Search for the cell housing the specified text and yield its [X, Y] center coordinate. 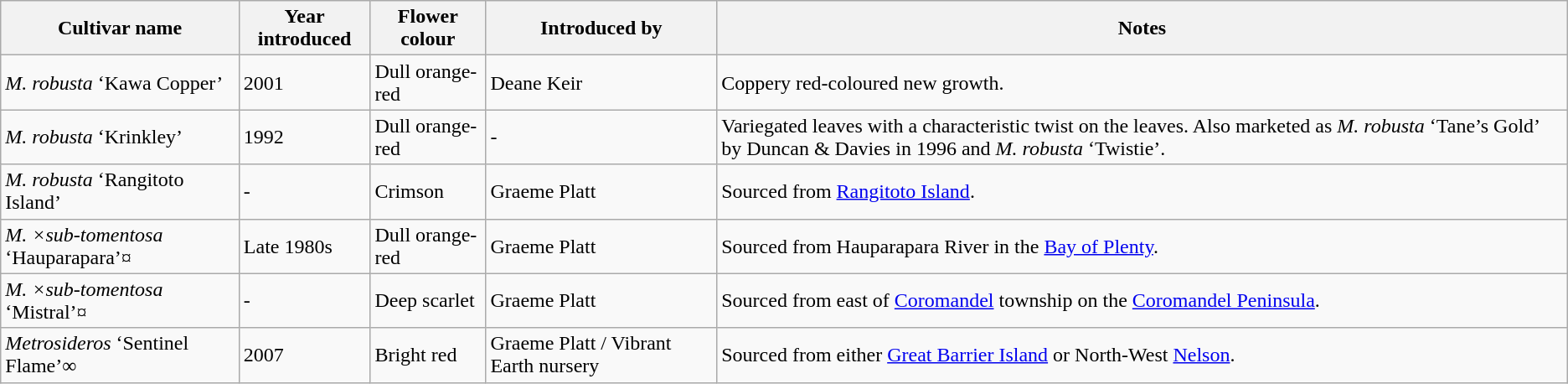
1992 [305, 138]
M. robusta ‘Kawa Copper’ [121, 82]
2001 [305, 82]
Sourced from east of Coromandel township on the Coromandel Peninsula. [1142, 300]
Deep scarlet [428, 300]
Introduced by [601, 29]
2007 [305, 355]
Sourced from Hauparapara River in the Bay of Plenty. [1142, 246]
M. ×sub-tomentosa ‘Hauparapara’¤ [121, 246]
Metrosideros ‘Sentinel Flame’∞ [121, 355]
Graeme Platt / Vibrant Earth nursery [601, 355]
M. ×sub-tomentosa ‘Mistral’¤ [121, 300]
Flower colour [428, 29]
M. robusta ‘Krinkley’ [121, 138]
Coppery red-coloured new growth. [1142, 82]
Year introduced [305, 29]
Sourced from either Great Barrier Island or North-West Nelson. [1142, 355]
Notes [1142, 29]
M. robusta ‘Rangitoto Island’ [121, 191]
Sourced from Rangitoto Island. [1142, 191]
Cultivar name [121, 29]
Late 1980s [305, 246]
Bright red [428, 355]
Crimson [428, 191]
Deane Keir [601, 82]
